For the text-containing cell, return its midpoint in [x, y] coordinate format. 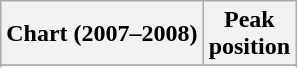
Peakposition [249, 34]
Chart (2007–2008) [102, 34]
